Determine the (X, Y) coordinate at the center of the cell enclosing the given text.  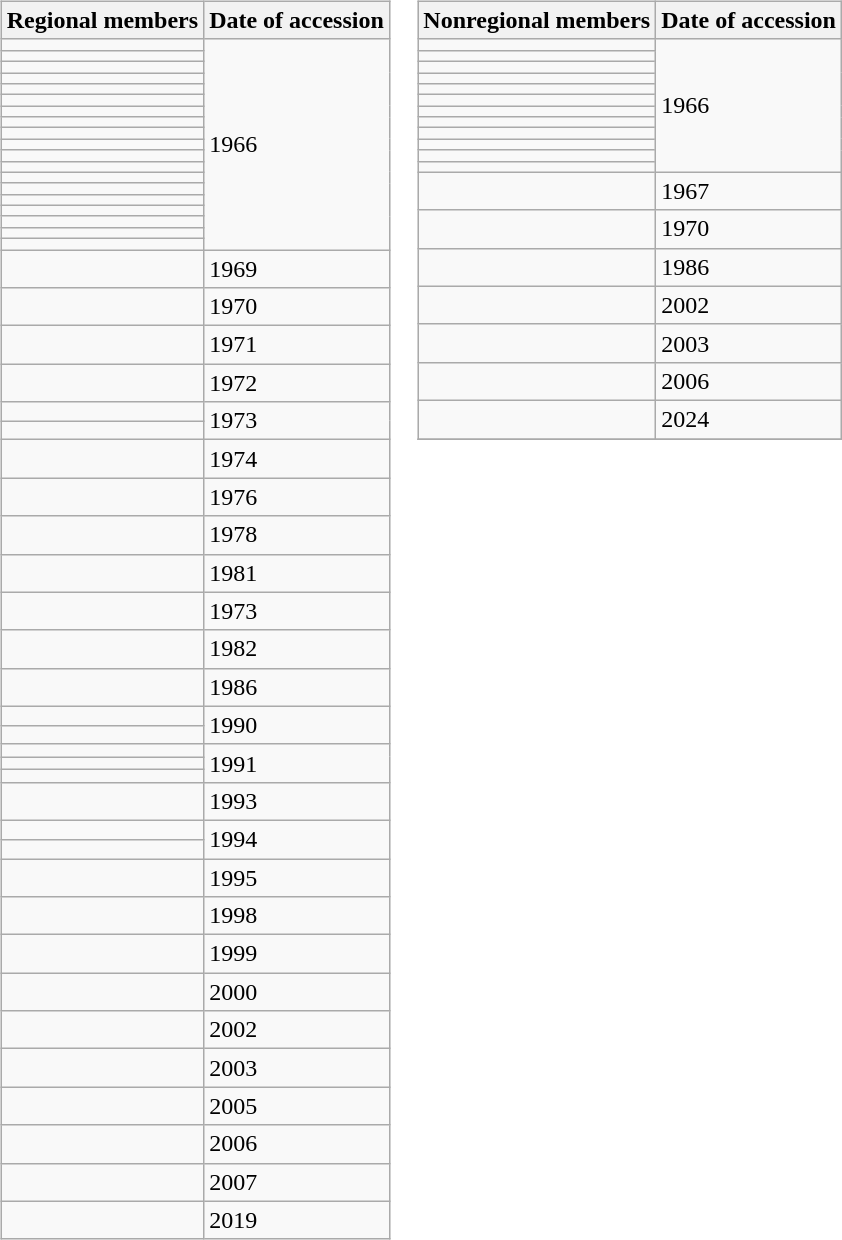
1969 (297, 269)
2000 (297, 992)
Regional members (102, 20)
1967 (749, 191)
2024 (749, 419)
1976 (297, 497)
1999 (297, 954)
1990 (297, 725)
1981 (297, 573)
1971 (297, 345)
1998 (297, 916)
1978 (297, 535)
1994 (297, 839)
1991 (297, 763)
1993 (297, 801)
2005 (297, 1106)
1995 (297, 877)
Nonregional members (537, 20)
2007 (297, 1182)
1982 (297, 649)
1974 (297, 459)
2019 (297, 1220)
1972 (297, 383)
